Extract the [x, y] coordinate from the center of the cell holding the provided text.  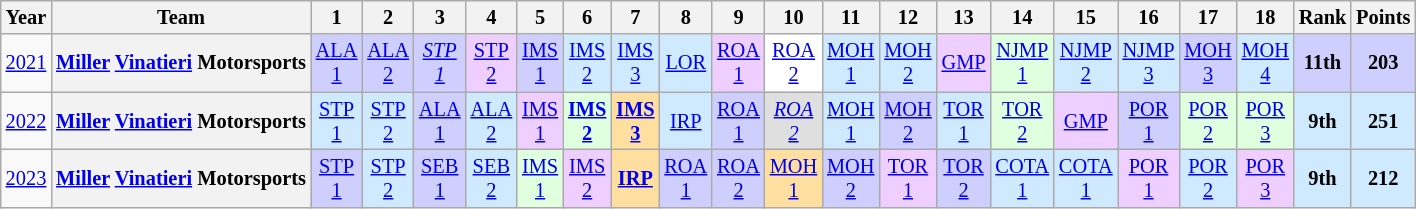
11 [850, 17]
NJMP2 [1086, 63]
LOR [686, 63]
9 [738, 17]
SEB1 [440, 178]
Rank [1322, 17]
10 [794, 17]
17 [1208, 17]
14 [1022, 17]
5 [540, 17]
2021 [26, 63]
2 [388, 17]
NJMP1 [1022, 63]
18 [1266, 17]
3 [440, 17]
4 [492, 17]
1 [337, 17]
7 [635, 17]
13 [964, 17]
203 [1383, 63]
Year [26, 17]
NJMP3 [1149, 63]
2023 [26, 178]
16 [1149, 17]
2022 [26, 121]
8 [686, 17]
MOH3 [1208, 63]
11th [1322, 63]
Points [1383, 17]
6 [587, 17]
Team [181, 17]
SEB2 [492, 178]
MOH4 [1266, 63]
251 [1383, 121]
212 [1383, 178]
15 [1086, 17]
12 [908, 17]
